Pinpoint the cell where the given text exists, returning its (X, Y) midpoint coordinate. 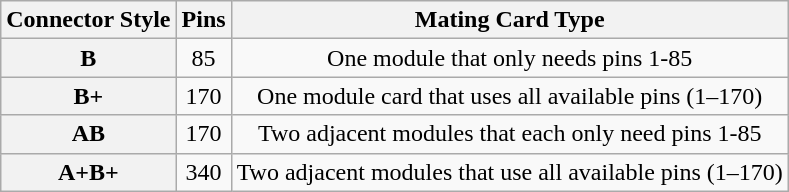
B (88, 58)
Pins (204, 20)
Two adjacent modules that each only need pins 1-85 (510, 134)
340 (204, 172)
Connector Style (88, 20)
A+B+ (88, 172)
B+ (88, 96)
Two adjacent modules that use all available pins (1–170) (510, 172)
Mating Card Type (510, 20)
One module card that uses all available pins (1–170) (510, 96)
85 (204, 58)
One module that only needs pins 1-85 (510, 58)
AB (88, 134)
